Detect which cell encompasses the target text, then output its (x, y) center coordinate. 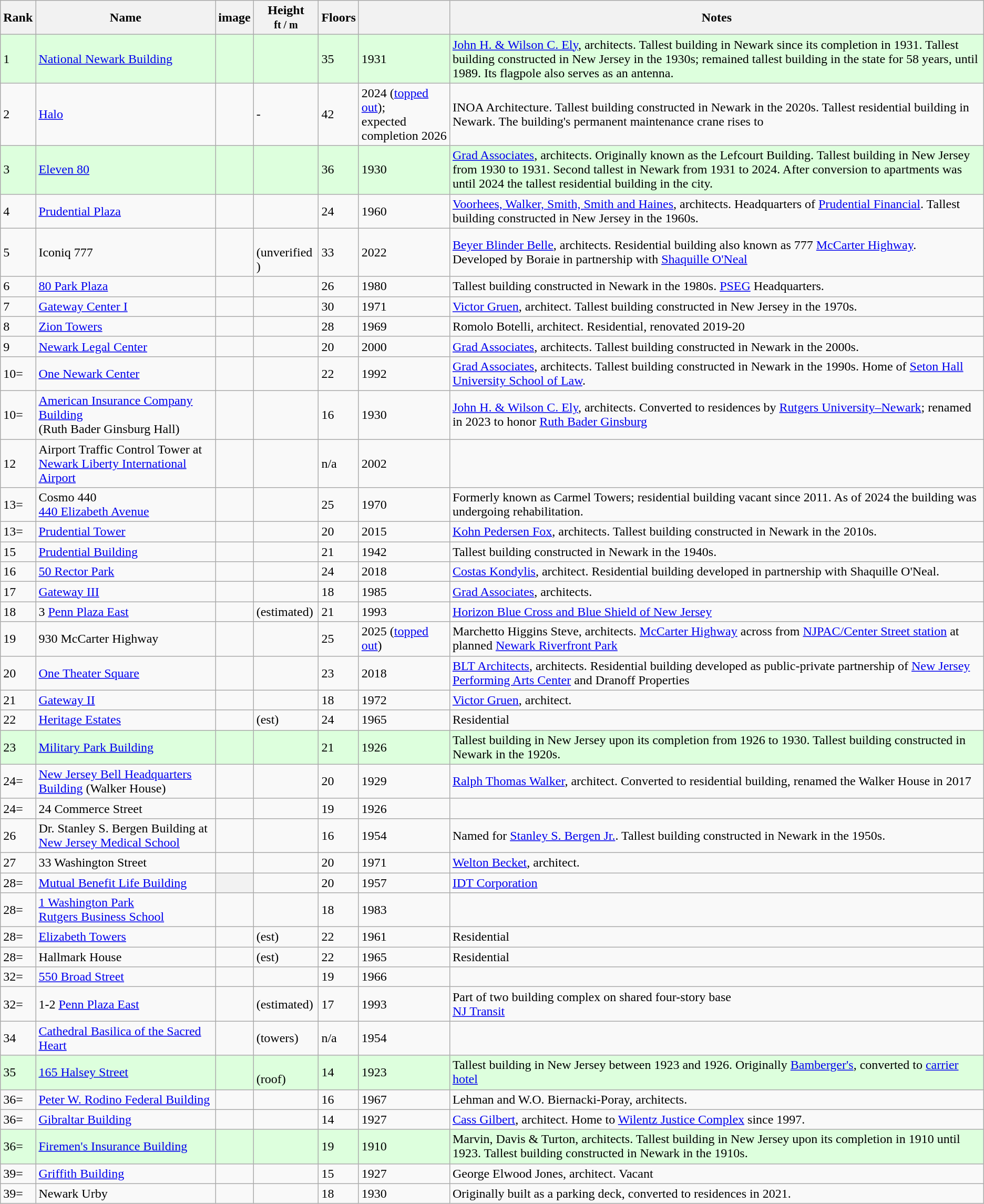
One Newark Center (126, 373)
30 (339, 306)
Victor Gruen, architect. (716, 700)
American Insurance Company Building(Ruth Bader Ginsburg Hall) (126, 415)
Eleven 80 (126, 170)
1942 (404, 552)
7 (18, 306)
2022 (404, 252)
Notes (716, 18)
Costas Kondylis, architect. Residential building developed in partnership with Shaquille O'Neal. (716, 572)
6 (18, 286)
2 (18, 115)
Name (126, 18)
1985 (404, 592)
2000 (404, 346)
1969 (404, 326)
34 (18, 1038)
4 (18, 211)
Gateway III (126, 592)
John H. & Wilson C. Ely, architects. Converted to residences by Rutgers University–Newark; renamed in 2023 to honor Ruth Bader Ginsburg (716, 415)
Grad Associates, architects. (716, 592)
Tallest building constructed in Newark in the 1940s. (716, 552)
Ralph Thomas Walker, architect. Converted to residential building, renamed the Walker House in 2017 (716, 781)
1960 (404, 211)
(towers) (286, 1038)
Tallest building in New Jersey between 1923 and 1926. Originally Bamberger's, converted to carrier hotel (716, 1072)
Tallest building constructed in Newark in the 1980s. PSEG Headquarters. (716, 286)
Grad Associates, architects. Tallest building constructed in Newark in the 2000s. (716, 346)
Prudential Building (126, 552)
Gateway Center I (126, 306)
Newark Urby (126, 1193)
New Jersey Bell Headquarters Building (Walker House) (126, 781)
Prudential Plaza (126, 211)
1910 (404, 1147)
3 (18, 170)
3 Penn Plaza East (126, 612)
1961 (404, 937)
33 (339, 252)
Beyer Blinder Belle, architects. Residential building also known as 777 McCarter Highway. Developed by Boraie in partnership with Shaquille O'Neal (716, 252)
Airport Traffic Control Tower at Newark Liberty International Airport (126, 464)
1929 (404, 781)
2015 (404, 532)
Part of two building complex on shared four-story baseNJ Transit (716, 1004)
Horizon Blue Cross and Blue Shield of New Jersey (716, 612)
1970 (404, 505)
Griffith Building (126, 1174)
image (234, 18)
8 (18, 326)
Originally built as a parking deck, converted to residences in 2021. (716, 1193)
Heritage Estates (126, 720)
Marchetto Higgins Steve, architects. McCarter Highway across from NJPAC/Center Street station at planned Newark Riverfront Park (716, 639)
1972 (404, 700)
- (286, 115)
930 McCarter Highway (126, 639)
1967 (404, 1099)
Gibraltar Building (126, 1119)
2002 (404, 464)
Prudential Tower (126, 532)
Voorhees, Walker, Smith, Smith and Haines, architects. Headquarters of Prudential Financial. Tallest building constructed in New Jersey in the 1960s. (716, 211)
IDT Corporation (716, 882)
Formerly known as Carmel Towers; residential building vacant since 2011. As of 2024 the building was undergoing rehabilitation. (716, 505)
Named for Stanley S. Bergen Jr.. Tallest building constructed in Newark in the 1950s. (716, 836)
National Newark Building (126, 59)
42 (339, 115)
Halo (126, 115)
24 Commerce Street (126, 808)
33 Washington Street (126, 862)
80 Park Plaza (126, 286)
Zion Towers (126, 326)
2025 (topped out) (404, 639)
Romolo Botelli, architect. Residential, renovated 2019-20 (716, 326)
1957 (404, 882)
Iconiq 777 (126, 252)
1992 (404, 373)
Victor Gruen, architect. Tallest building constructed in New Jersey in the 1970s. (716, 306)
28 (339, 326)
BLT Architects, architects. Residential building developed as public-private partnership of New Jersey Performing Arts Center and Dranoff Properties (716, 673)
1931 (404, 59)
Lehman and W.O. Biernacki-Poray, architects. (716, 1099)
36 (339, 170)
Cathedral Basilica of the Sacred Heart (126, 1038)
Elizabeth Towers (126, 937)
165 Halsey Street (126, 1072)
27 (18, 862)
1980 (404, 286)
Firemen's Insurance Building (126, 1147)
Grad Associates, architects. Tallest building constructed in Newark in the 1990s. Home of Seton Hall University School of Law. (716, 373)
Cosmo 440440 Elizabeth Avenue (126, 505)
Cass Gilbert, architect. Home to Wilentz Justice Complex since 1997. (716, 1119)
Military Park Building (126, 747)
1983 (404, 910)
50 Rector Park (126, 572)
5 (18, 252)
9 (18, 346)
2024 (topped out);expected completion 2026 (404, 115)
One Theater Square (126, 673)
Rank (18, 18)
Newark Legal Center (126, 346)
Kohn Pedersen Fox, architects. Tallest building constructed in Newark in the 2010s. (716, 532)
(roof) (286, 1072)
1-2 Penn Plaza East (126, 1004)
Mutual Benefit Life Building (126, 882)
1966 (404, 977)
Welton Becket, architect. (716, 862)
550 Broad Street (126, 977)
Tallest building in New Jersey upon its completion from 1926 to 1930. Tallest building constructed in Newark in the 1920s. (716, 747)
Gateway II (126, 700)
1923 (404, 1072)
Peter W. Rodino Federal Building (126, 1099)
(unverified ) (286, 252)
1 Washington ParkRutgers Business School (126, 910)
Floors (339, 18)
Hallmark House (126, 957)
Dr. Stanley S. Bergen Building at New Jersey Medical School (126, 836)
1 (18, 59)
12 (18, 464)
George Elwood Jones, architect. Vacant (716, 1174)
Heightft / m (286, 18)
